From the cell containing the given text, extract its center point as (X, Y) coordinate. 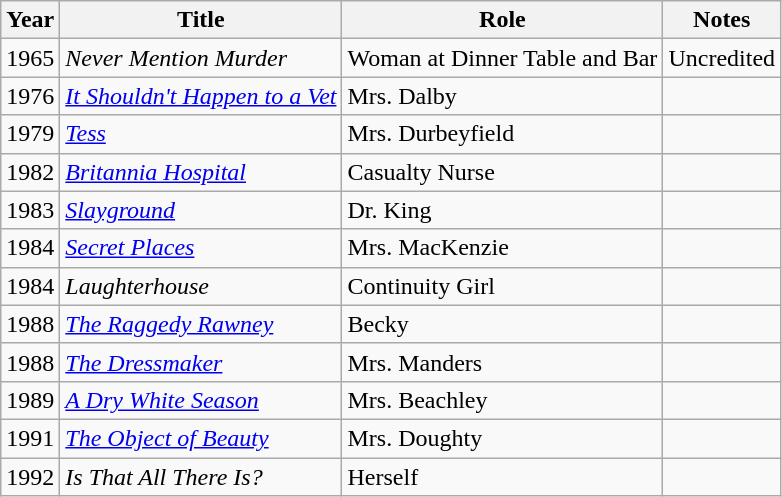
Year (30, 20)
Dr. King (502, 210)
Never Mention Murder (201, 58)
Laughterhouse (201, 286)
Herself (502, 477)
The Dressmaker (201, 362)
Uncredited (722, 58)
Secret Places (201, 248)
Mrs. Doughty (502, 438)
Mrs. Dalby (502, 96)
Continuity Girl (502, 286)
Notes (722, 20)
The Raggedy Rawney (201, 324)
1992 (30, 477)
1965 (30, 58)
1991 (30, 438)
Britannia Hospital (201, 172)
Slayground (201, 210)
Mrs. Manders (502, 362)
Tess (201, 134)
Woman at Dinner Table and Bar (502, 58)
1989 (30, 400)
1982 (30, 172)
A Dry White Season (201, 400)
Mrs. Durbeyfield (502, 134)
Role (502, 20)
Title (201, 20)
1979 (30, 134)
It Shouldn't Happen to a Vet (201, 96)
Casualty Nurse (502, 172)
Becky (502, 324)
The Object of Beauty (201, 438)
Mrs. Beachley (502, 400)
1983 (30, 210)
1976 (30, 96)
Is That All There Is? (201, 477)
Mrs. MacKenzie (502, 248)
